Return [x, y] of the center of cell containing provided text 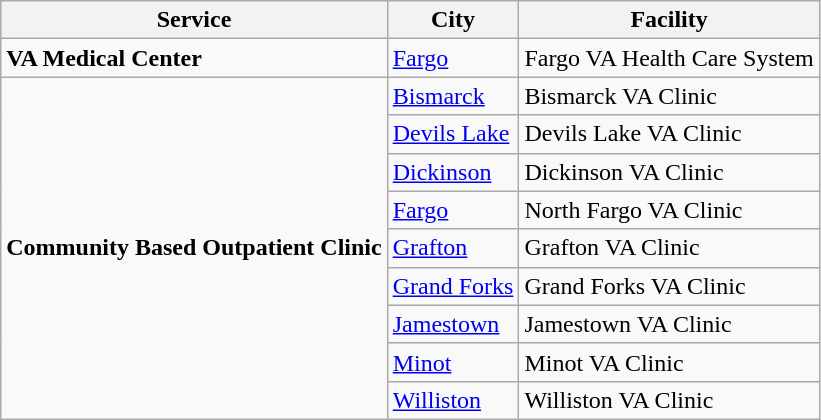
Dickinson VA Clinic [669, 172]
Devils Lake VA Clinic [669, 134]
Grand Forks [453, 286]
Devils Lake [453, 134]
Williston VA Clinic [669, 400]
Dickinson [453, 172]
VA Medical Center [194, 58]
Service [194, 20]
North Fargo VA Clinic [669, 210]
Minot VA Clinic [669, 362]
Facility [669, 20]
Minot [453, 362]
Grafton VA Clinic [669, 248]
Bismarck [453, 96]
Grafton [453, 248]
Fargo VA Health Care System [669, 58]
City [453, 20]
Jamestown [453, 324]
Grand Forks VA Clinic [669, 286]
Community Based Outpatient Clinic [194, 248]
Jamestown VA Clinic [669, 324]
Bismarck VA Clinic [669, 96]
Williston [453, 400]
